Capture the cell that displays the provided text and extract its [X, Y] central coordinate. 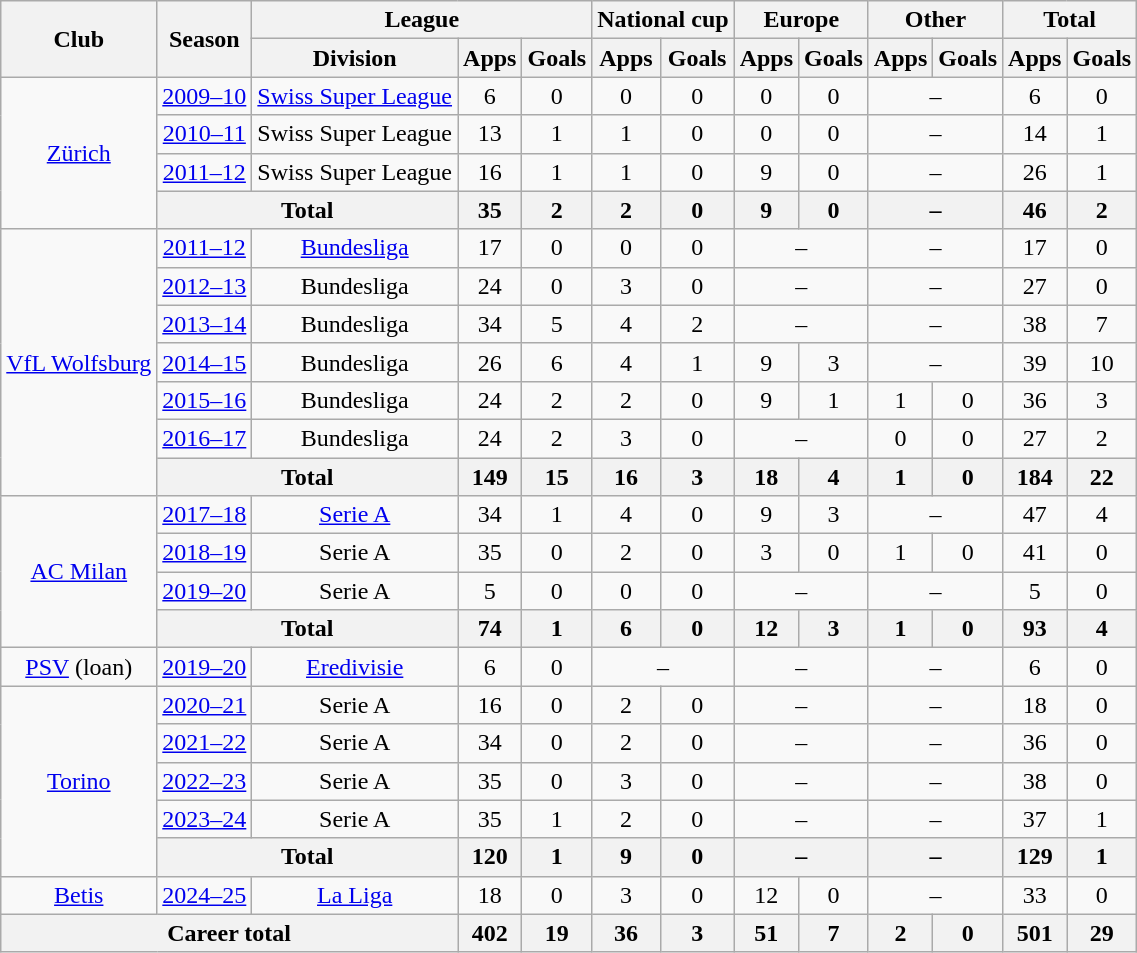
2016–17 [204, 438]
National cup [663, 20]
Career total [230, 933]
33 [1035, 895]
46 [1035, 210]
13 [490, 134]
2023–24 [204, 819]
Season [204, 39]
41 [1035, 553]
VfL Wolfsburg [79, 362]
22 [1102, 477]
402 [490, 933]
2017–18 [204, 515]
19 [557, 933]
2024–25 [204, 895]
2009–10 [204, 96]
PSV (loan) [79, 667]
10 [1102, 362]
29 [1102, 933]
Club [79, 39]
2015–16 [204, 400]
120 [490, 857]
14 [1035, 134]
Europe [801, 20]
Other [935, 20]
Division [355, 58]
184 [1035, 477]
2018–19 [204, 553]
Zürich [79, 153]
129 [1035, 857]
Torino [79, 781]
2010–11 [204, 134]
93 [1035, 629]
2012–13 [204, 286]
74 [490, 629]
Betis [79, 895]
15 [557, 477]
Eredivisie [355, 667]
La Liga [355, 895]
51 [766, 933]
39 [1035, 362]
37 [1035, 819]
2013–14 [204, 324]
2021–22 [204, 743]
AC Milan [79, 572]
2022–23 [204, 781]
League [422, 20]
2020–21 [204, 705]
47 [1035, 515]
501 [1035, 933]
149 [490, 477]
2014–15 [204, 362]
